From the cell containing the given text, extract its center point as (X, Y) coordinate. 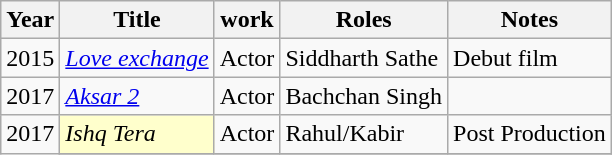
Bachchan Singh (364, 96)
2015 (30, 58)
Post Production (530, 134)
Notes (530, 20)
Siddharth Sathe (364, 58)
Year (30, 20)
Ishq Tera (137, 134)
Love exchange (137, 58)
Aksar 2 (137, 96)
Title (137, 20)
Rahul/Kabir (364, 134)
Roles (364, 20)
work (247, 20)
Debut film (530, 58)
